Extract the [X, Y] coordinate from the center of the cell holding the provided text.  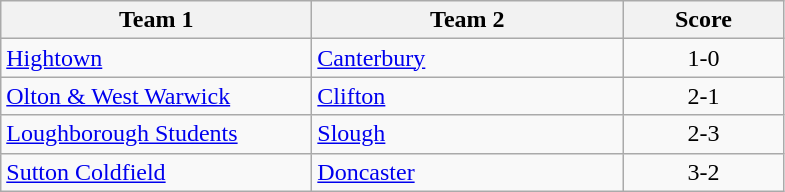
Doncaster [468, 172]
Hightown [156, 58]
2-1 [704, 96]
Slough [468, 134]
2-3 [704, 134]
Canterbury [468, 58]
Team 2 [468, 20]
3-2 [704, 172]
Olton & West Warwick [156, 96]
Loughborough Students [156, 134]
1-0 [704, 58]
Team 1 [156, 20]
Clifton [468, 96]
Score [704, 20]
Sutton Coldfield [156, 172]
